Provide the [x, y] coordinate of the cell's center where the given text is located.  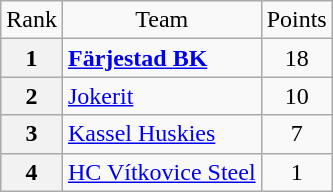
Jokerit [162, 96]
7 [296, 134]
4 [32, 172]
Points [296, 20]
3 [32, 134]
Team [162, 20]
2 [32, 96]
Färjestad BK [162, 58]
HC Vítkovice Steel [162, 172]
18 [296, 58]
Rank [32, 20]
10 [296, 96]
Kassel Huskies [162, 134]
